Provide the [x, y] coordinate of the cell's center where the given text is located.  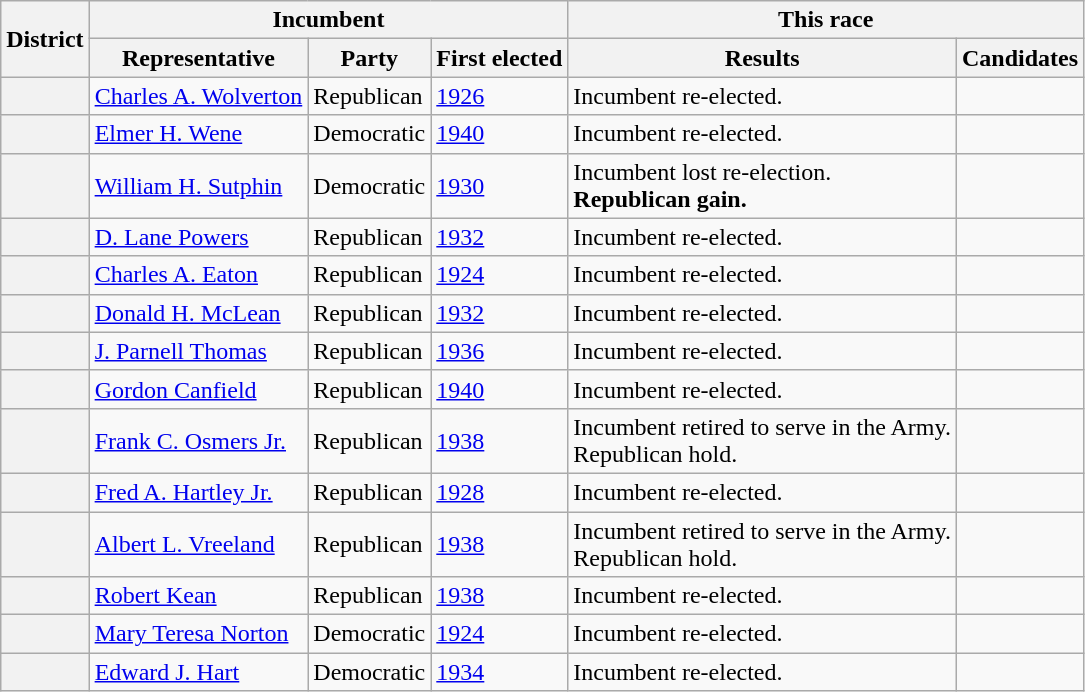
Incumbent lost re-election.Republican gain. [762, 186]
This race [826, 20]
Frank C. Osmers Jr. [198, 440]
William H. Sutphin [198, 186]
Candidates [1020, 58]
1928 [500, 492]
Charles A. Eaton [198, 275]
1926 [500, 96]
Representative [198, 58]
Edward J. Hart [198, 672]
J. Parnell Thomas [198, 351]
First elected [500, 58]
Gordon Canfield [198, 389]
Party [370, 58]
1934 [500, 672]
Donald H. McLean [198, 313]
Incumbent [328, 20]
Elmer H. Wene [198, 134]
Fred A. Hartley Jr. [198, 492]
Albert L. Vreeland [198, 544]
Results [762, 58]
D. Lane Powers [198, 237]
1936 [500, 351]
District [45, 39]
Charles A. Wolverton [198, 96]
Robert Kean [198, 596]
Mary Teresa Norton [198, 634]
1930 [500, 186]
